Search for the cell housing the specified text and yield its (x, y) center coordinate. 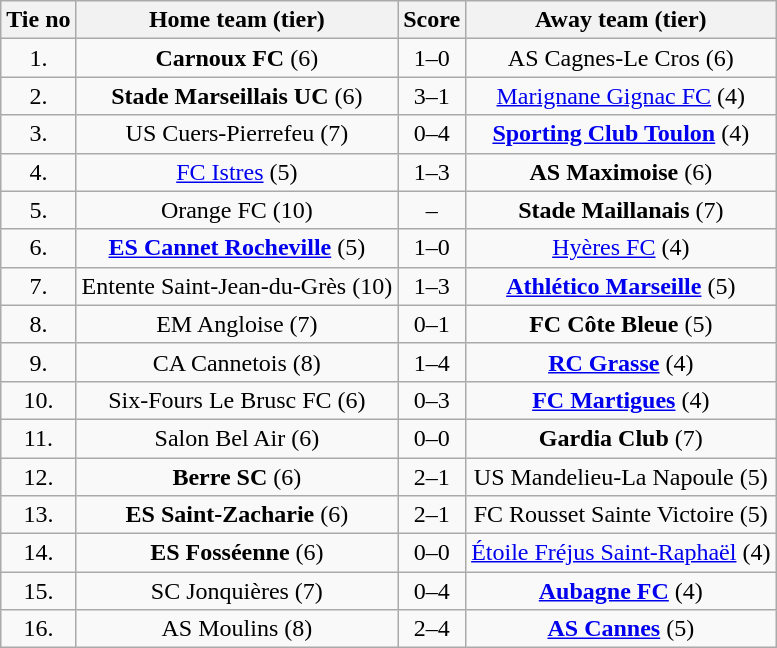
FC Rousset Sainte Victoire (5) (621, 515)
Gardia Club (7) (621, 438)
FC Martigues (4) (621, 400)
ES Fosséenne (6) (237, 553)
Score (432, 20)
Aubagne FC (4) (621, 591)
14. (38, 553)
Athlético Marseille (5) (621, 286)
4. (38, 172)
SC Jonquières (7) (237, 591)
US Cuers-Pierrefeu (7) (237, 134)
11. (38, 438)
Carnoux FC (6) (237, 58)
Stade Marseillais UC (6) (237, 96)
Home team (tier) (237, 20)
15. (38, 591)
13. (38, 515)
ES Cannet Rocheville (5) (237, 248)
7. (38, 286)
1. (38, 58)
16. (38, 629)
ES Saint-Zacharie (6) (237, 515)
3–1 (432, 96)
Away team (tier) (621, 20)
FC Côte Bleue (5) (621, 324)
AS Cannes (5) (621, 629)
8. (38, 324)
Six-Fours Le Brusc FC (6) (237, 400)
1–4 (432, 362)
Entente Saint-Jean-du-Grès (10) (237, 286)
Sporting Club Toulon (4) (621, 134)
AS Maximoise (6) (621, 172)
9. (38, 362)
12. (38, 477)
Tie no (38, 20)
Hyères FC (4) (621, 248)
CA Cannetois (8) (237, 362)
Stade Maillanais (7) (621, 210)
AS Moulins (8) (237, 629)
2–4 (432, 629)
Orange FC (10) (237, 210)
6. (38, 248)
5. (38, 210)
EM Angloise (7) (237, 324)
US Mandelieu-La Napoule (5) (621, 477)
2. (38, 96)
0–1 (432, 324)
Étoile Fréjus Saint-Raphaël (4) (621, 553)
10. (38, 400)
3. (38, 134)
0–3 (432, 400)
FC Istres (5) (237, 172)
Salon Bel Air (6) (237, 438)
RC Grasse (4) (621, 362)
AS Cagnes-Le Cros (6) (621, 58)
Marignane Gignac FC (4) (621, 96)
– (432, 210)
Berre SC (6) (237, 477)
